Capture the cell that displays the provided text and extract its [x, y] central coordinate. 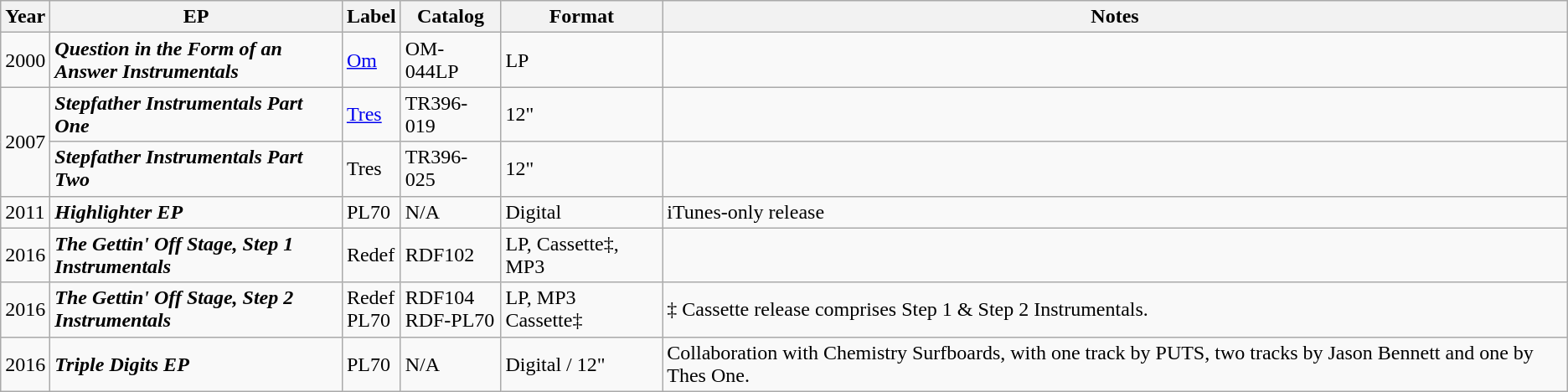
Format [581, 17]
Digital / 12" [581, 364]
2011 [25, 212]
LP, MP3Cassette‡ [581, 310]
2000 [25, 60]
RedefPL70 [371, 310]
LP [581, 60]
Stepfather Instrumentals Part One [196, 114]
RDF102 [451, 255]
RDF104RDF-PL70 [451, 310]
Year [25, 17]
Collaboration with Chemistry Surfboards, with one track by PUTS, two tracks by Jason Bennett and one by Thes One. [1115, 364]
EP [196, 17]
Notes [1115, 17]
TR396-025 [451, 169]
‡ Cassette release comprises Step 1 & Step 2 Instrumentals. [1115, 310]
iTunes-only release [1115, 212]
TR396-019 [451, 114]
The Gettin' Off Stage, Step 1 Instrumentals [196, 255]
Om [371, 60]
Digital [581, 212]
The Gettin' Off Stage, Step 2 Instrumentals [196, 310]
Catalog [451, 17]
Highlighter EP [196, 212]
OM-044LP [451, 60]
2007 [25, 142]
Stepfather Instrumentals Part Two [196, 169]
Redef [371, 255]
Label [371, 17]
Question in the Form of an Answer Instrumentals [196, 60]
LP, Cassette‡, MP3 [581, 255]
Triple Digits EP [196, 364]
